Return the (X, Y) coordinate for the center point of the cell that contains the specified text.  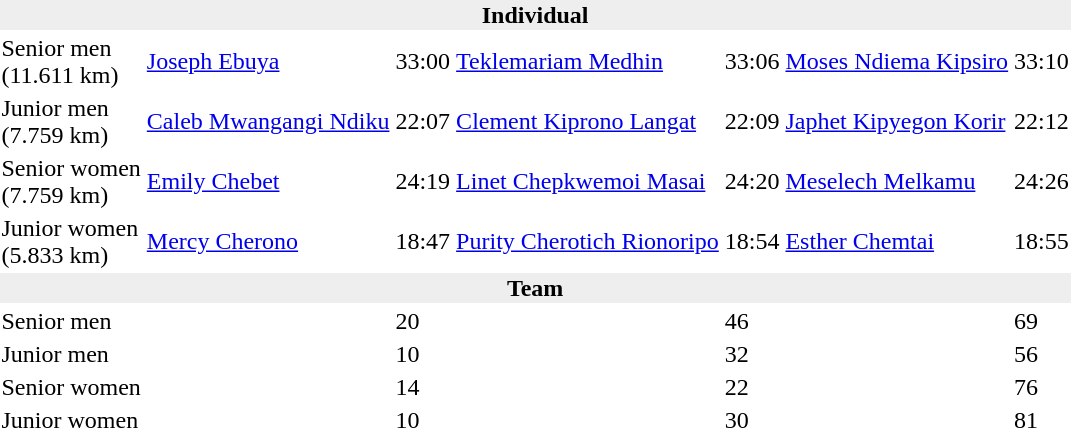
Senior women (71, 387)
Senior men(11.611 km) (71, 62)
22:09 (752, 122)
Teklemariam Medhin (588, 62)
22 (752, 387)
Mercy Cherono (268, 242)
24:20 (752, 182)
22:07 (423, 122)
46 (752, 321)
22:12 (1042, 122)
Japhet Kipyegon Korir (897, 122)
Purity Cherotich Rionoripo (588, 242)
33:06 (752, 62)
20 (423, 321)
Senior women(7.759 km) (71, 182)
Esther Chemtai (897, 242)
24:19 (423, 182)
Junior men(7.759 km) (71, 122)
24:26 (1042, 182)
Meselech Melkamu (897, 182)
76 (1042, 387)
Caleb Mwangangi Ndiku (268, 122)
Senior men (71, 321)
Individual (535, 15)
Moses Ndiema Kipsiro (897, 62)
69 (1042, 321)
32 (752, 354)
Clement Kiprono Langat (588, 122)
33:00 (423, 62)
18:55 (1042, 242)
14 (423, 387)
Junior men (71, 354)
Joseph Ebuya (268, 62)
10 (423, 354)
33:10 (1042, 62)
Team (535, 288)
Linet Chepkwemoi Masai (588, 182)
Junior women(5.833 km) (71, 242)
18:54 (752, 242)
18:47 (423, 242)
Emily Chebet (268, 182)
56 (1042, 354)
